Return [x, y] of the center of cell containing provided text 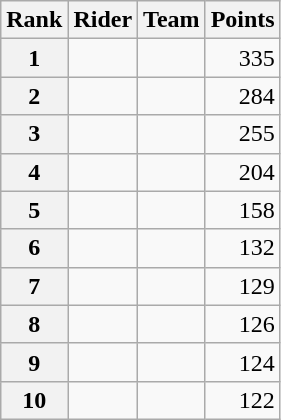
2 [34, 96]
7 [34, 286]
5 [34, 210]
Rank [34, 20]
132 [242, 248]
3 [34, 134]
124 [242, 362]
6 [34, 248]
255 [242, 134]
4 [34, 172]
122 [242, 400]
8 [34, 324]
335 [242, 58]
129 [242, 286]
126 [242, 324]
158 [242, 210]
10 [34, 400]
Rider [103, 20]
1 [34, 58]
284 [242, 96]
Points [242, 20]
204 [242, 172]
9 [34, 362]
Team [172, 20]
